Detect which cell encompasses the target text, then output its [x, y] center coordinate. 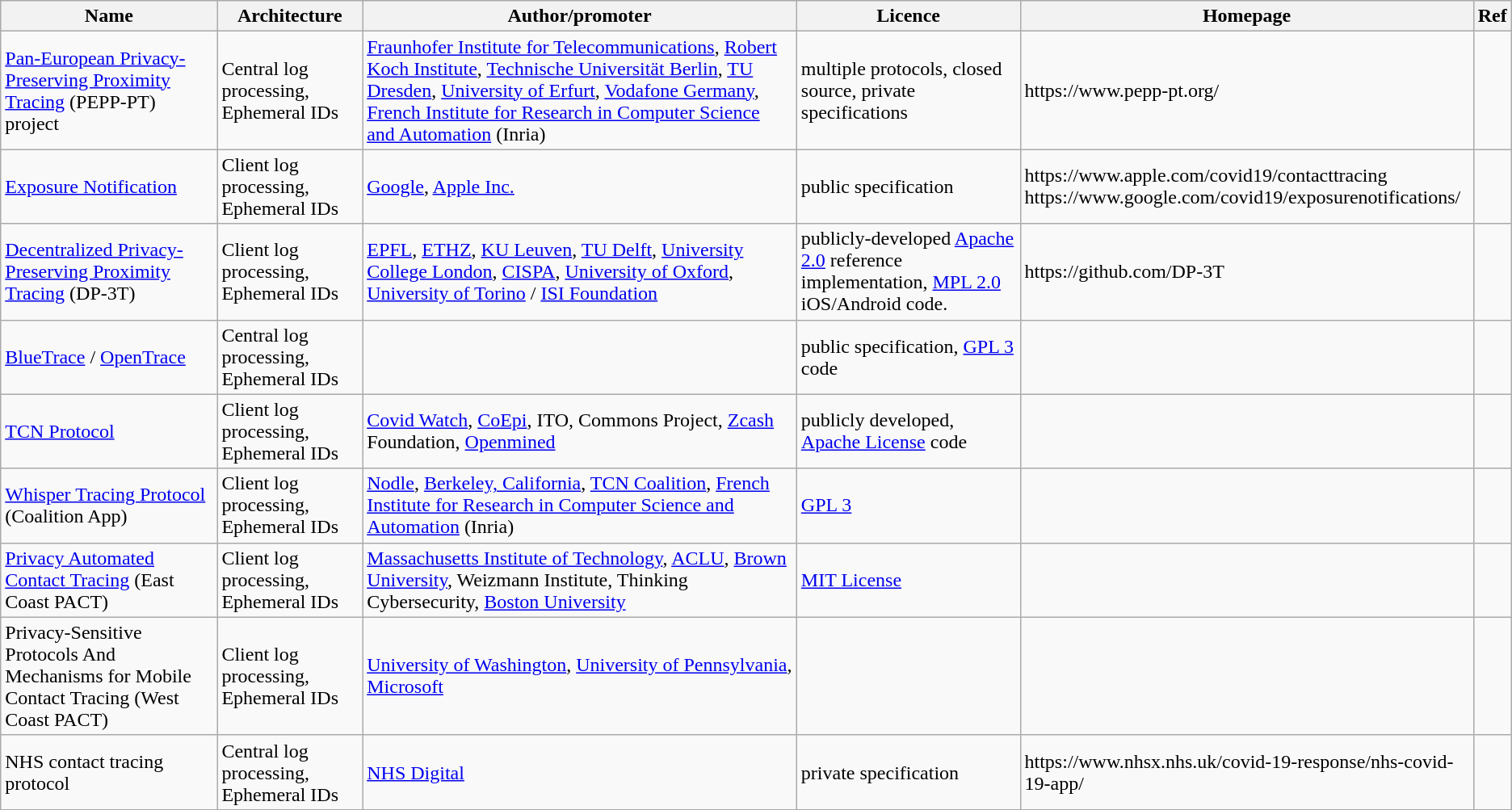
Decentralized Privacy-Preserving Proximity Tracing (DP-3T) [109, 271]
GPL 3 [908, 506]
private specification [908, 772]
Licence [908, 16]
Google, Apple Inc. [580, 187]
https://www.nhsx.nhs.uk/covid-19-response/nhs-covid-19-app/ [1247, 772]
https://github.com/DP-3T [1247, 271]
Privacy Automated Contact Tracing (East Coast PACT) [109, 580]
TCN Protocol [109, 431]
University of Washington, University of Pennsylvania, Microsoft [580, 676]
public specification, GPL 3 code [908, 357]
EPFL, ETHZ, KU Leuven, TU Delft, University College London, CISPA, University of Oxford, University of Torino / ISI Foundation [580, 271]
https://www.pepp-pt.org/ [1247, 90]
Whisper Tracing Protocol (Coalition App) [109, 506]
MIT License [908, 580]
public specification [908, 187]
https://www.apple.com/covid19/contacttracinghttps://www.google.com/covid19/exposurenotifications/ [1247, 187]
Architecture [290, 16]
Massachusetts Institute of Technology, ACLU, Brown University, Weizmann Institute, Thinking Cybersecurity, Boston University [580, 580]
Central log processing,Ephemeral IDs [290, 357]
Nodle, Berkeley, California, TCN Coalition, French Institute for Research in Computer Science and Automation (Inria) [580, 506]
Privacy-Sensitive Protocols And Mechanisms for Mobile Contact Tracing (West Coast PACT) [109, 676]
Exposure Notification [109, 187]
Covid Watch, CoEpi, ITO, Commons Project, Zcash Foundation, Openmined [580, 431]
multiple protocols, closed source, private specifications [908, 90]
Homepage [1247, 16]
publicly-developed Apache 2.0 reference implementation, MPL 2.0 iOS/Android code. [908, 271]
NHS Digital [580, 772]
Name [109, 16]
Pan-European Privacy-Preserving Proximity Tracing (PEPP-PT) project [109, 90]
publicly developed, Apache License code [908, 431]
NHS contact tracing protocol [109, 772]
BlueTrace / OpenTrace [109, 357]
Ref [1493, 16]
Author/promoter [580, 16]
